Find where the given text appears and provide that cell's center as (x, y) coordinate. 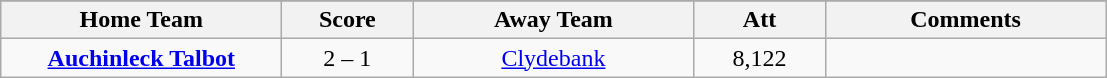
Score (348, 20)
Away Team (554, 20)
2 – 1 (348, 58)
Comments (966, 20)
8,122 (760, 58)
Att (760, 20)
Auchinleck Talbot (142, 58)
Home Team (142, 20)
Clydebank (554, 58)
